Detect which cell encompasses the target text, then output its [X, Y] center coordinate. 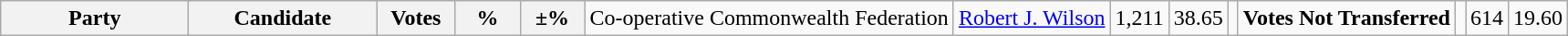
Robert J. Wilson [1032, 18]
1,211 [1139, 18]
19.60 [1538, 18]
614 [1487, 18]
% [487, 18]
Votes [416, 18]
Party [95, 18]
±% [553, 18]
38.65 [1199, 18]
Votes Not Transferred [1346, 18]
Co-operative Commonwealth Federation [769, 18]
Candidate [283, 18]
